Output the [x, y] coordinate of the center of the cell containing the given text.  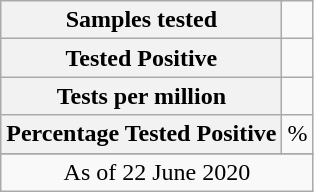
Tested Positive [142, 58]
Samples tested [142, 20]
Tests per million [142, 96]
Percentage Tested Positive [142, 134]
% [298, 134]
As of 22 June 2020 [157, 172]
